Provide the [x, y] coordinate of the cell's center where the given text is located.  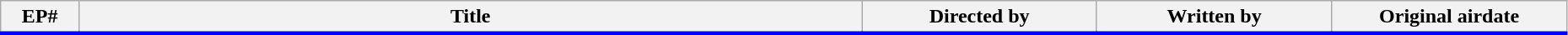
Title [471, 17]
Directed by [979, 17]
Original airdate [1449, 17]
EP# [40, 17]
Written by [1214, 17]
